Search for the cell housing the specified text and yield its (X, Y) center coordinate. 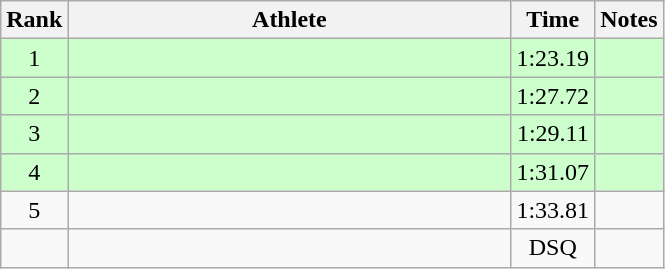
1 (34, 58)
1:31.07 (553, 172)
2 (34, 96)
Rank (34, 20)
1:29.11 (553, 134)
1:27.72 (553, 96)
5 (34, 210)
1:33.81 (553, 210)
Time (553, 20)
Notes (629, 20)
1:23.19 (553, 58)
4 (34, 172)
3 (34, 134)
DSQ (553, 248)
Athlete (290, 20)
